Find where the given text appears and provide that cell's center as (x, y) coordinate. 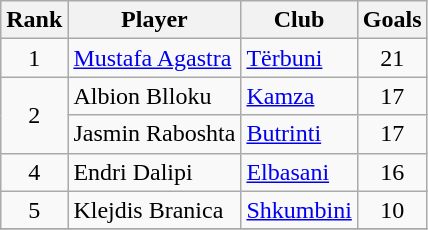
Endri Dalipi (154, 172)
Club (299, 20)
Jasmin Raboshta (154, 134)
Klejdis Branica (154, 210)
Goals (392, 20)
2 (34, 115)
Player (154, 20)
Butrinti (299, 134)
21 (392, 58)
Mustafa Agastra (154, 58)
Kamza (299, 96)
Elbasani (299, 172)
Shkumbini (299, 210)
Rank (34, 20)
Tërbuni (299, 58)
16 (392, 172)
5 (34, 210)
4 (34, 172)
10 (392, 210)
1 (34, 58)
Albion Blloku (154, 96)
